Find where the given text appears and provide that cell's center as (x, y) coordinate. 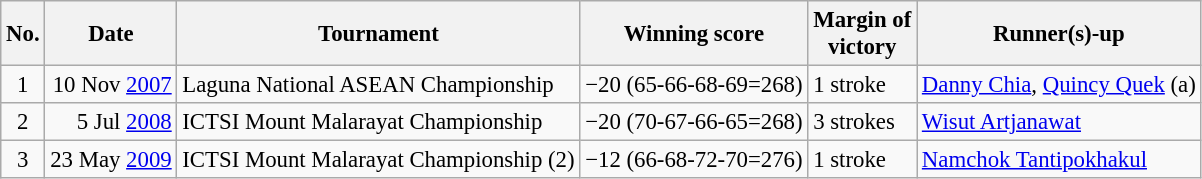
Laguna National ASEAN Championship (378, 85)
5 Jul 2008 (111, 122)
Date (111, 34)
Margin ofvictory (862, 34)
2 (23, 122)
No. (23, 34)
Runner(s)-up (1060, 34)
−12 (66-68-72-70=276) (694, 160)
3 strokes (862, 122)
Winning score (694, 34)
Danny Chia, Quincy Quek (a) (1060, 85)
−20 (65-66-68-69=268) (694, 85)
−20 (70-67-66-65=268) (694, 122)
ICTSI Mount Malarayat Championship (378, 122)
Tournament (378, 34)
1 (23, 85)
23 May 2009 (111, 160)
Wisut Artjanawat (1060, 122)
10 Nov 2007 (111, 85)
ICTSI Mount Malarayat Championship (2) (378, 160)
Namchok Tantipokhakul (1060, 160)
3 (23, 160)
